Determine the (X, Y) coordinate at the center of the cell enclosing the given text.  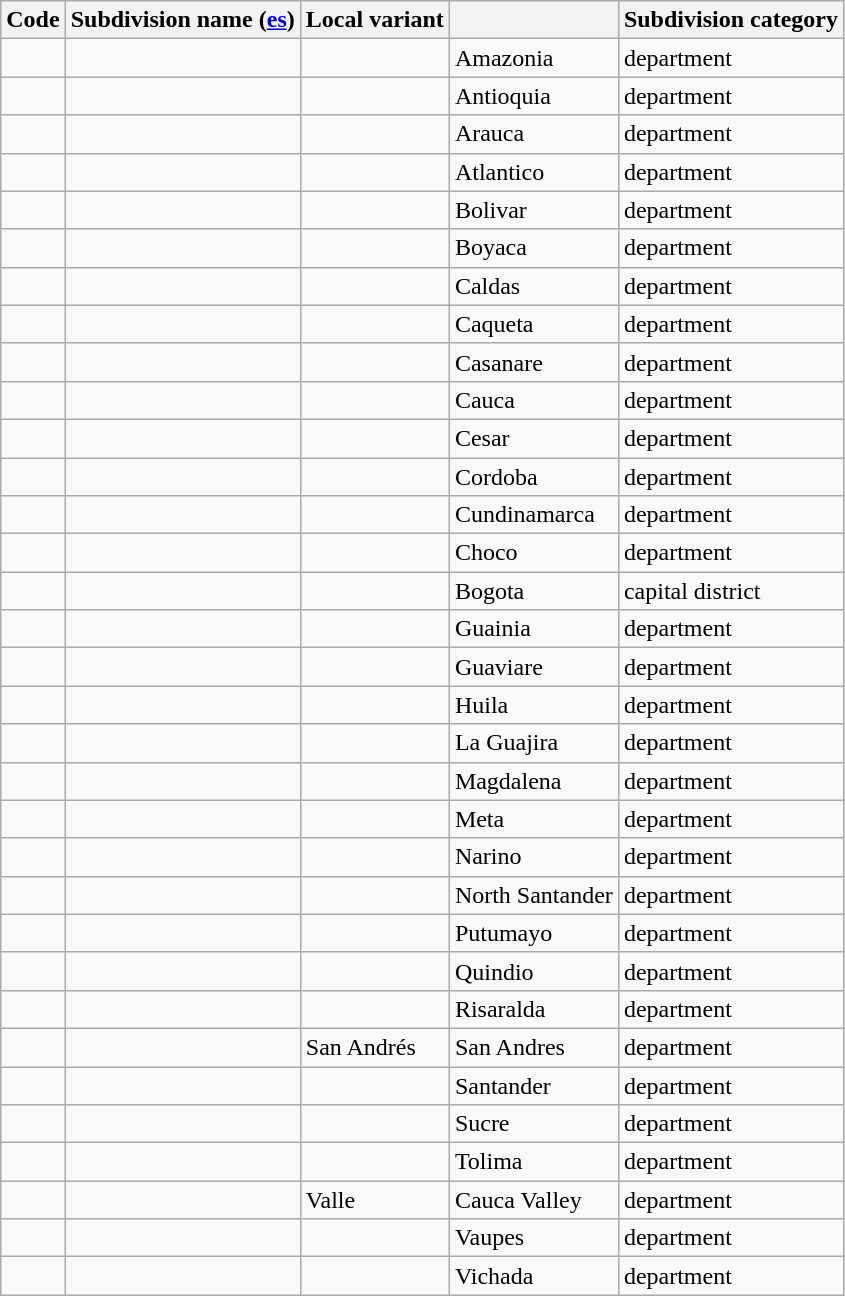
Amazonia (534, 58)
San Andres (534, 1047)
Atlantico (534, 172)
La Guajira (534, 743)
Bolivar (534, 210)
Narino (534, 857)
Arauca (534, 134)
Bogota (534, 591)
Vaupes (534, 1238)
capital district (730, 591)
Cordoba (534, 477)
Magdalena (534, 781)
Vichada (534, 1276)
Cauca (534, 400)
Cesar (534, 438)
Guaviare (534, 667)
Cauca Valley (534, 1200)
Sucre (534, 1124)
Casanare (534, 362)
Guainia (534, 629)
North Santander (534, 895)
Quindio (534, 971)
Tolima (534, 1162)
San Andrés (374, 1047)
Meta (534, 819)
Valle (374, 1200)
Huila (534, 705)
Code (33, 20)
Boyaca (534, 248)
Choco (534, 553)
Local variant (374, 20)
Caldas (534, 286)
Antioquia (534, 96)
Santander (534, 1085)
Risaralda (534, 1009)
Putumayo (534, 933)
Subdivision category (730, 20)
Caqueta (534, 324)
Cundinamarca (534, 515)
Subdivision name (es) (182, 20)
